Output the (X, Y) coordinate of the center of the cell containing the given text.  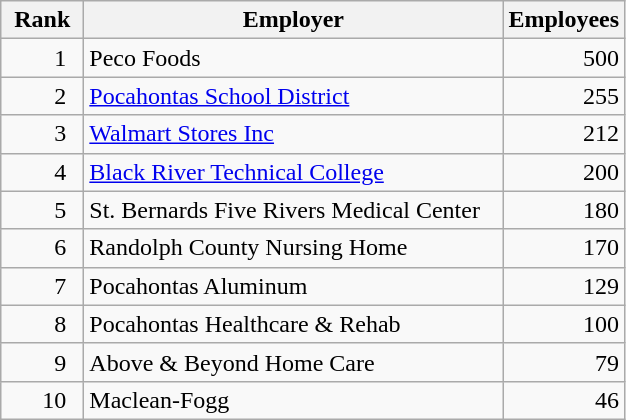
Employees (564, 20)
500 (564, 58)
79 (564, 362)
4 (42, 172)
Above & Beyond Home Care (294, 362)
6 (42, 248)
5 (42, 210)
Black River Technical College (294, 172)
100 (564, 324)
Maclean-Fogg (294, 400)
Pocahontas Healthcare & Rehab (294, 324)
1 (42, 58)
10 (42, 400)
St. Bernards Five Rivers Medical Center (294, 210)
255 (564, 96)
Employer (294, 20)
Pocahontas School District (294, 96)
Rank (42, 20)
Walmart Stores Inc (294, 134)
46 (564, 400)
7 (42, 286)
2 (42, 96)
Randolph County Nursing Home (294, 248)
180 (564, 210)
Peco Foods (294, 58)
129 (564, 286)
200 (564, 172)
3 (42, 134)
8 (42, 324)
Pocahontas Aluminum (294, 286)
170 (564, 248)
9 (42, 362)
212 (564, 134)
